Provide the [x, y] coordinate of the cell's center where the given text is located.  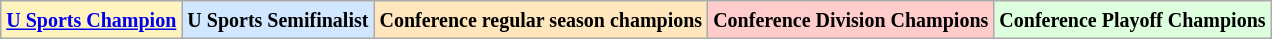
Conference regular season champions [541, 20]
U Sports Semifinalist [278, 20]
Conference Playoff Champions [1132, 20]
U Sports Champion [92, 20]
Conference Division Champions [851, 20]
